Search for the cell housing the specified text and yield its (x, y) center coordinate. 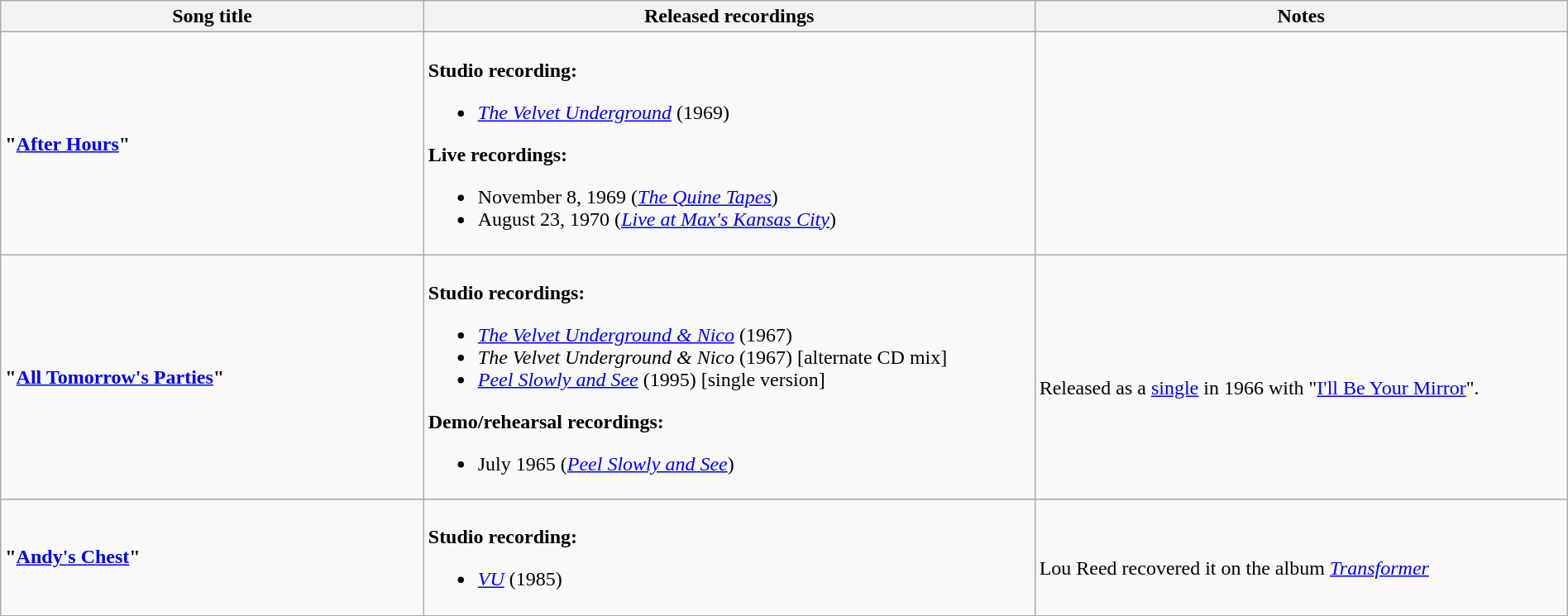
"All Tomorrow's Parties" (213, 377)
Released recordings (729, 17)
"After Hours" (213, 144)
Notes (1301, 17)
Song title (213, 17)
Studio recording:VU (1985) (729, 557)
Lou Reed recovered it on the album Transformer (1301, 557)
Released as a single in 1966 with "I'll Be Your Mirror". (1301, 377)
Studio recording:The Velvet Underground (1969)Live recordings:November 8, 1969 (The Quine Tapes)August 23, 1970 (Live at Max's Kansas City) (729, 144)
"Andy's Chest" (213, 557)
